Identify which cell holds the provided text, then report its (X, Y) central coordinate. 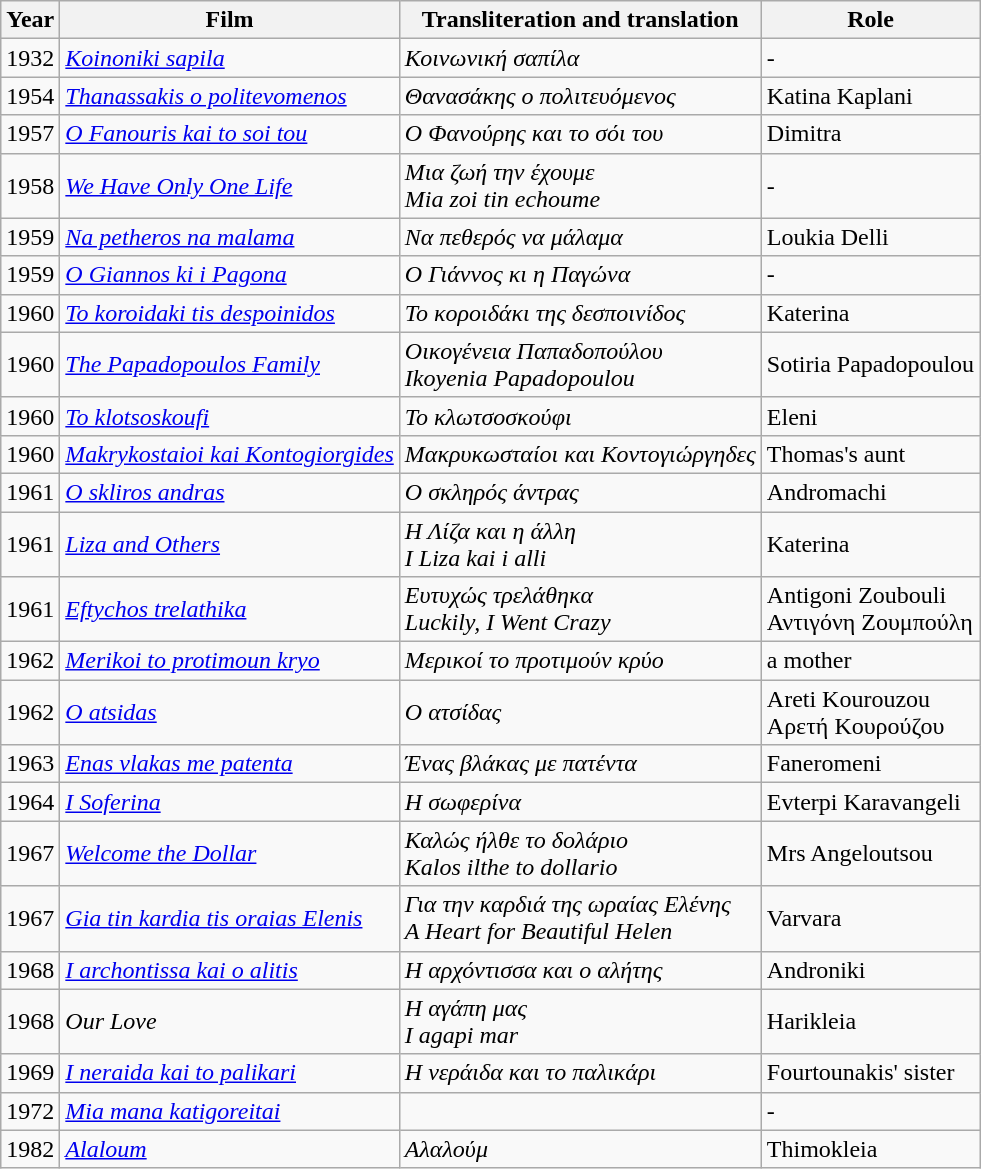
Αλαλούμ (580, 1149)
Faneromeni (870, 764)
Η νεράιδα και το παλικάρι (580, 1073)
I neraida kai to palikari (230, 1073)
Gia tin kardia tis oraias Elenis (230, 918)
Na petheros na malama (230, 237)
Η αγάπη μαςI agapi mar (580, 1022)
O skliros andras (230, 492)
Mrs Angeloutsou (870, 854)
Ο σκληρός άντρας (580, 492)
Ευτυχώς τρελάθηκαLuckily, I Went Crazy (580, 610)
Koinoniki sapila (230, 58)
Η σωφερίνα (580, 802)
Ένας βλάκας με πατέντα (580, 764)
Androniki (870, 970)
To koroidaki tis despoinidos (230, 313)
Sotiria Papadopoulou (870, 364)
Makrykostaioi kai Kontogiorgides (230, 454)
Film (230, 20)
Welcome the Dollar (230, 854)
1969 (30, 1073)
Thomas's aunt (870, 454)
Andromachi (870, 492)
Transliteration and translation (580, 20)
1972 (30, 1111)
Harikleia (870, 1022)
1958 (30, 186)
Year (30, 20)
Μερικοί το προτιμούν κρύο (580, 661)
1957 (30, 134)
Ο Γιάννος κι η Παγώνα (580, 275)
The Papadopoulos Family (230, 364)
Mia mana katigoreitai (230, 1111)
1982 (30, 1149)
Θανασάκης ο πολιτευόμενος (580, 96)
Καλώς ήλθε το δολάριοKalos ilthe to dollario (580, 854)
Thanassakis o politevomenos (230, 96)
Role (870, 20)
Ο ατσίδας (580, 712)
We Have Only One Life (230, 186)
Dimitra (870, 134)
O Fanouris kai to soi tou (230, 134)
Οικογένεια ΠαπαδοπούλουIkoyenia Papadopoulou (580, 364)
Eftychos trelathika (230, 610)
Fourtounakis' sister (870, 1073)
Areti KourouzouΑρετή Κουρούζου (870, 712)
O atsidas (230, 712)
1932 (30, 58)
Το κοροιδάκι της δεσποινίδος (580, 313)
O Giannos ki i Pagona (230, 275)
Για την καρδιά της ωραίας ΕλένηςA Heart for Beautiful Helen (580, 918)
Η Λίζα και η άλληI Liza kai i alli (580, 544)
Varvara (870, 918)
Our Love (230, 1022)
Eleni (870, 416)
Η αρχόντισσα και ο αλήτης (580, 970)
1964 (30, 802)
I Soferina (230, 802)
1963 (30, 764)
1954 (30, 96)
I archontissa kai o alitis (230, 970)
Μια ζωή την έχουμεMia zoi tin echoume (580, 186)
Μακρυκωσταίοι και Κοντογιώργηδες (580, 454)
Loukia Delli (870, 237)
Ο Φανούρης και το σόι του (580, 134)
Liza and Others (230, 544)
Katina Kaplani (870, 96)
a mother (870, 661)
Κοινωνική σαπίλα (580, 58)
Antigoni ZoubouliΑντιγόνη Ζουμπούλη (870, 610)
Merikoi to protimoun kryo (230, 661)
Alaloum (230, 1149)
Evterpi Karavangeli (870, 802)
Enas vlakas me patenta (230, 764)
Να πεθερός να μάλαμα (580, 237)
To klotsoskoufi (230, 416)
Thimokleia (870, 1149)
Το κλωτσοσκούφι (580, 416)
